Provide the [X, Y] coordinate of the cell's center where the given text is located.  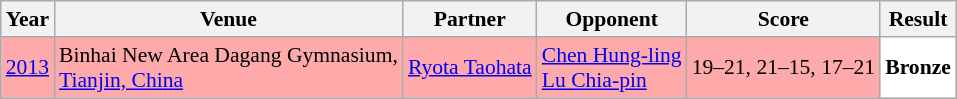
Chen Hung-ling Lu Chia-pin [612, 68]
Score [784, 19]
Result [918, 19]
Opponent [612, 19]
Year [28, 19]
Binhai New Area Dagang Gymnasium,Tianjin, China [228, 68]
Ryota Taohata [470, 68]
2013 [28, 68]
Venue [228, 19]
19–21, 21–15, 17–21 [784, 68]
Partner [470, 19]
Bronze [918, 68]
